Return the [x, y] coordinate for the center point of the cell that contains the specified text.  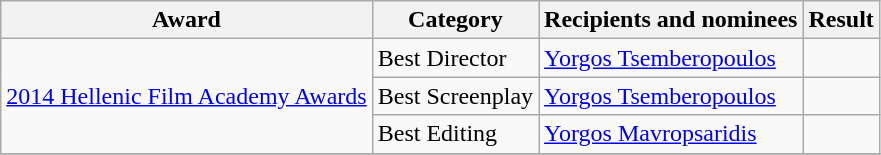
Best Screenplay [455, 96]
Yorgos Mavropsaridis [671, 134]
Recipients and nominees [671, 20]
Best Editing [455, 134]
2014 Hellenic Film Academy Awards [186, 96]
Award [186, 20]
Best Director [455, 58]
Result [841, 20]
Category [455, 20]
